Provide the [x, y] coordinate of the cell's center where the given text is located.  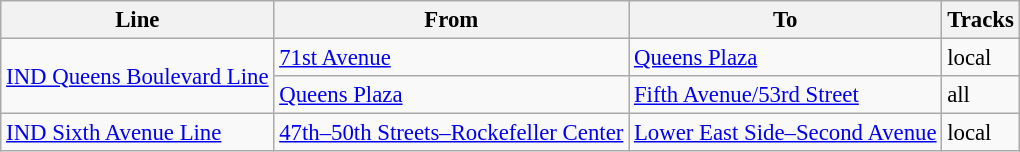
71st Avenue [452, 58]
Tracks [980, 20]
Line [138, 20]
From [452, 20]
IND Sixth Avenue Line [138, 133]
all [980, 95]
Lower East Side–Second Avenue [786, 133]
47th–50th Streets–Rockefeller Center [452, 133]
IND Queens Boulevard Line [138, 76]
Fifth Avenue/53rd Street [786, 95]
To [786, 20]
